For the text-containing cell, return its midpoint in (x, y) coordinate format. 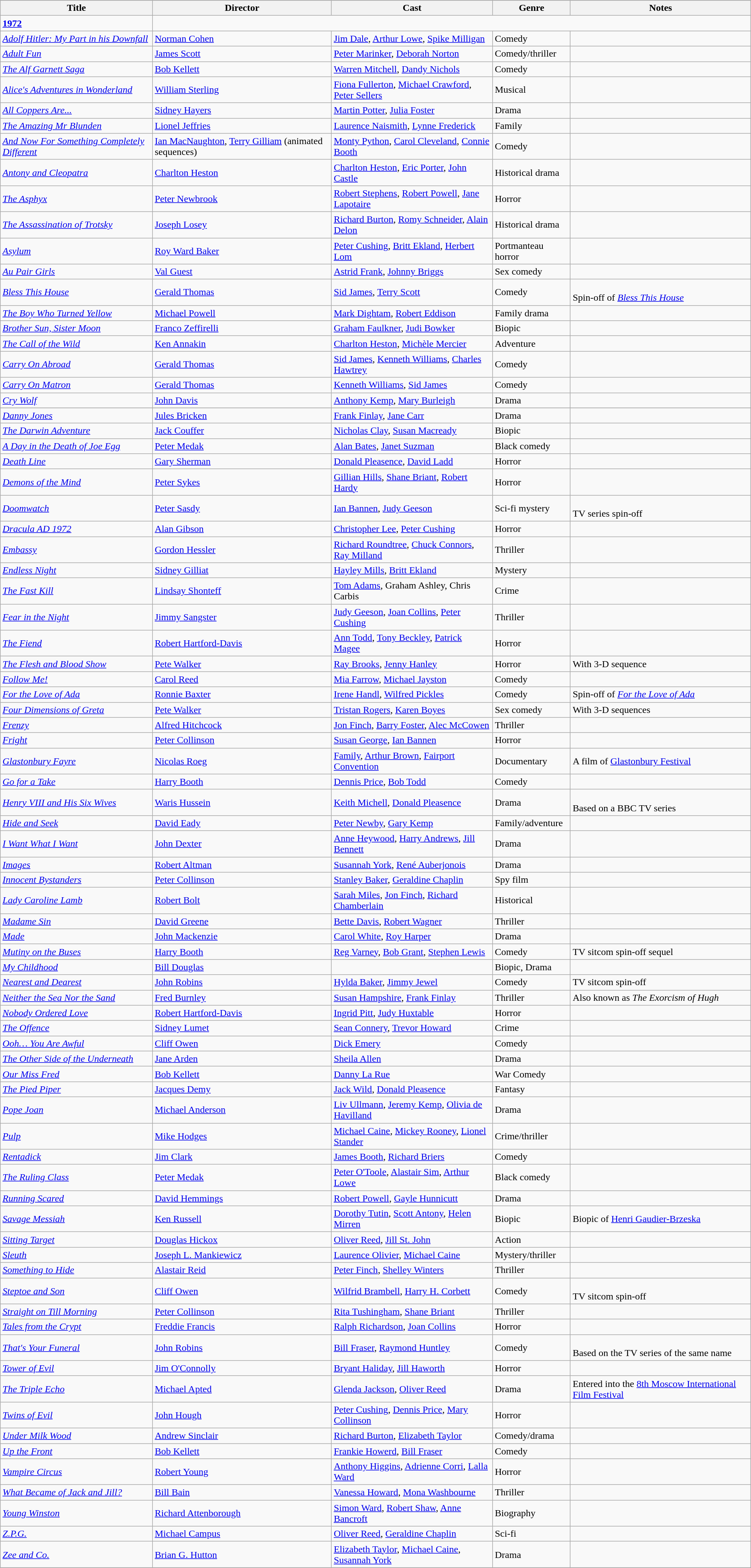
Innocent Bystanders (76, 880)
Laurence Naismith, Lynne Frederick (412, 126)
Robert Bolt (242, 901)
Richard Roundtree, Chuck Connors, Ray Milland (412, 549)
Peter Sykes (242, 482)
Cast (412, 8)
Comedy/drama (532, 1436)
Bill Douglas (242, 967)
Douglas Hickox (242, 1240)
Tristan Rogers, Karen Boyes (412, 710)
Val Guest (242, 272)
Mystery/thriller (532, 1255)
Charlton Heston (242, 173)
Sidney Lumet (242, 1028)
Irene Handl, Wilfred Pickles (412, 694)
Family/adventure (532, 823)
Martin Potter, Julia Foster (412, 110)
Biography (532, 1513)
TV series spin-off (660, 508)
Family drama (532, 313)
Ian Bannen, Judy Geeson (412, 508)
The Alf Garnett Saga (76, 69)
Richard Attenborough (242, 1513)
Bless This House (76, 292)
Danny La Rue (412, 1074)
Richard Burton, Elizabeth Taylor (412, 1436)
Fantasy (532, 1089)
And Now For Something Completely Different (76, 146)
Hylda Baker, Jimmy Jewel (412, 982)
Donald Pleasence, David Ladd (412, 461)
John Dexter (242, 844)
Steptoe and Son (76, 1291)
Based on a BBC TV series (660, 802)
Bill Fraser, Raymond Huntley (412, 1347)
Under Milk Wood (76, 1436)
Carol White, Roy Harper (412, 937)
Fred Burnley (242, 998)
John Davis (242, 400)
Go for a Take (76, 782)
Graham Faulkner, Judi Bowker (412, 328)
Peter Newby, Gary Kemp (412, 823)
Sheila Allen (412, 1059)
Elizabeth Taylor, Michael Caine, Susannah York (412, 1554)
Freddie Francis (242, 1327)
Charlton Heston, Eric Porter, John Castle (412, 173)
Genre (532, 8)
Danny Jones (76, 415)
Demons of the Mind (76, 482)
Nearest and Dearest (76, 982)
Spin-off of Bless This House (660, 292)
Biopic of Henri Gaudier-Brzeska (660, 1219)
William Sterling (242, 90)
That's Your Funeral (76, 1347)
Sidney Hayers (242, 110)
Michael Anderson (242, 1110)
Comedy/thriller (532, 54)
The Boy Who Turned Yellow (76, 313)
Ooh… You Are Awful (76, 1043)
Anne Heywood, Harry Andrews, Jill Bennett (412, 844)
A Day in the Death of Joe Egg (76, 446)
Richard Burton, Romy Schneider, Alain Delon (412, 225)
Biopic, Drama (532, 967)
1972 (76, 23)
Frenzy (76, 725)
Carry On Matron (76, 385)
Adventure (532, 344)
Running Scared (76, 1198)
Ralph Richardson, Joan Collins (412, 1327)
Michael Apted (242, 1389)
Jack Couffer (242, 431)
Sid James, Kenneth Williams, Charles Hawtrey (412, 365)
Tower of Evil (76, 1368)
The Asphyx (76, 198)
James Booth, Richard Briers (412, 1157)
Doomwatch (76, 508)
Young Winston (76, 1513)
Follow Me! (76, 679)
Anthony Kemp, Mary Burleigh (412, 400)
Portmanteau horror (532, 250)
Gordon Hessler (242, 549)
Mutiny on the Buses (76, 952)
Joseph L. Mankiewicz (242, 1255)
Jimmy Sangster (242, 617)
The Call of the Wild (76, 344)
Asylum (76, 250)
Andrew Sinclair (242, 1436)
Embassy (76, 549)
Charlton Heston, Michèle Mercier (412, 344)
A film of Glastonbury Festival (660, 761)
Joseph Losey (242, 225)
Fright (76, 740)
Title (76, 8)
Fear in the Night (76, 617)
The Darwin Adventure (76, 431)
Brian G. Hutton (242, 1554)
Jules Bricken (242, 415)
Spin-off of For the Love of Ada (660, 694)
For the Love of Ada (76, 694)
Franco Zeffirelli (242, 328)
Sidney Gilliat (242, 570)
Roy Ward Baker (242, 250)
Based on the TV series of the same name (660, 1347)
Documentary (532, 761)
With 3-D sequences (660, 710)
Jane Arden (242, 1059)
Ray Brooks, Jenny Hanley (412, 664)
Anthony Higgins, Adrienne Corri, Lalla Ward (412, 1472)
Norman Cohen (242, 39)
Four Dimensions of Greta (76, 710)
Mark Dightam, Robert Eddison (412, 313)
John Hough (242, 1415)
Sarah Miles, Jon Finch, Richard Chamberlain (412, 901)
Also known as The Exorcism of Hugh (660, 998)
Straight on Till Morning (76, 1311)
War Comedy (532, 1074)
The Offence (76, 1028)
Michael Campus (242, 1534)
Adult Fun (76, 54)
Kenneth Williams, Sid James (412, 385)
Alan Gibson (242, 529)
Warren Mitchell, Dandy Nichols (412, 69)
Liv Ullmann, Jeremy Kemp, Olivia de Havilland (412, 1110)
Spy film (532, 880)
Vampire Circus (76, 1472)
Dracula AD 1972 (76, 529)
Historical (532, 901)
Ronnie Baxter (242, 694)
Peter Newbrook (242, 198)
Jim Dale, Arthur Lowe, Spike Milligan (412, 39)
Dennis Price, Bob Todd (412, 782)
Action (532, 1240)
Family (532, 126)
Laurence Olivier, Michael Caine (412, 1255)
Sean Connery, Trevor Howard (412, 1028)
Peter O'Toole, Alastair Sim, Arthur Lowe (412, 1178)
Sleuth (76, 1255)
Up the Front (76, 1451)
Jim O'Connolly (242, 1368)
Ken Annakin (242, 344)
Entered into the 8th Moscow International Film Festival (660, 1389)
What Became of Jack and Jill? (76, 1493)
Mike Hodges (242, 1136)
The Flesh and Blood Show (76, 664)
Glenda Jackson, Oliver Reed (412, 1389)
With 3-D sequence (660, 664)
Z.P.G. (76, 1534)
Twins of Evil (76, 1415)
James Scott (242, 54)
Susan George, Ian Bannen (412, 740)
Robert Young (242, 1472)
Brother Sun, Sister Moon (76, 328)
John Mackenzie (242, 937)
Images (76, 864)
Tom Adams, Graham Ashley, Chris Carbis (412, 591)
Keith Michell, Donald Pleasence (412, 802)
Mystery (532, 570)
Glastonbury Fayre (76, 761)
Fiona Fullerton, Michael Crawford, Peter Sellers (412, 90)
Judy Geeson, Joan Collins, Peter Cushing (412, 617)
Something to Hide (76, 1270)
Made (76, 937)
Crime/thriller (532, 1136)
Ingrid Pitt, Judy Huxtable (412, 1013)
Director (242, 8)
David Greene (242, 921)
Frankie Howerd, Bill Fraser (412, 1451)
All Coppers Are... (76, 110)
The Fast Kill (76, 591)
Susannah York, René Auberjonois (412, 864)
Hide and Seek (76, 823)
Carry On Abroad (76, 365)
The Assassination of Trotsky (76, 225)
Ann Todd, Tony Beckley, Patrick Magee (412, 643)
Hayley Mills, Britt Ekland (412, 570)
Pope Joan (76, 1110)
My Childhood (76, 967)
The Pied Piper (76, 1089)
Cry Wolf (76, 400)
Bryant Haliday, Jill Haworth (412, 1368)
Alfred Hitchcock (242, 725)
Peter Sasdy (242, 508)
Oliver Reed, Jill St. John (412, 1240)
David Hemmings (242, 1198)
Jacques Demy (242, 1089)
The Triple Echo (76, 1389)
Jon Finch, Barry Foster, Alec McCowen (412, 725)
Tales from the Crypt (76, 1327)
David Eady (242, 823)
Neither the Sea Nor the Sand (76, 998)
Savage Messiah (76, 1219)
Nicholas Clay, Susan Macready (412, 431)
Lady Caroline Lamb (76, 901)
Sci-fi (532, 1534)
Sitting Target (76, 1240)
Carol Reed (242, 679)
Sid James, Terry Scott (412, 292)
Stanley Baker, Geraldine Chaplin (412, 880)
Lindsay Shonteff (242, 591)
Notes (660, 8)
Death Line (76, 461)
Gillian Hills, Shane Briant, Robert Hardy (412, 482)
Lionel Jeffries (242, 126)
The Amazing Mr Blunden (76, 126)
Zee and Co. (76, 1554)
The Other Side of the Underneath (76, 1059)
Au Pair Girls (76, 272)
I Want What I Want (76, 844)
Nobody Ordered Love (76, 1013)
Pulp (76, 1136)
Peter Finch, Shelley Winters (412, 1270)
Antony and Cleopatra (76, 173)
Henry VIII and His Six Wives (76, 802)
Astrid Frank, Johnny Briggs (412, 272)
Musical (532, 90)
Our Miss Fred (76, 1074)
Peter Marinker, Deborah Norton (412, 54)
Nicolas Roeg (242, 761)
Dick Emery (412, 1043)
Rita Tushingham, Shane Briant (412, 1311)
Jack Wild, Donald Pleasence (412, 1089)
Bill Bain (242, 1493)
The Fiend (76, 643)
Robert Powell, Gayle Hunnicutt (412, 1198)
Oliver Reed, Geraldine Chaplin (412, 1534)
Alastair Reid (242, 1270)
Madame Sin (76, 921)
Monty Python, Carol Cleveland, Connie Booth (412, 146)
Adolf Hitler: My Part in his Downfall (76, 39)
Vanessa Howard, Mona Washbourne (412, 1493)
Dorothy Tutin, Scott Antony, Helen Mirren (412, 1219)
Susan Hampshire, Frank Finlay (412, 998)
TV sitcom spin-off sequel (660, 952)
Gary Sherman (242, 461)
Ian MacNaughton, Terry Gilliam (animated sequences) (242, 146)
Peter Cushing, Dennis Price, Mary Collinson (412, 1415)
Reg Varney, Bob Grant, Stephen Lewis (412, 952)
Michael Powell (242, 313)
Alan Bates, Janet Suzman (412, 446)
Jim Clark (242, 1157)
Mia Farrow, Michael Jayston (412, 679)
Endless Night (76, 570)
Christopher Lee, Peter Cushing (412, 529)
Ken Russell (242, 1219)
Simon Ward, Robert Shaw, Anne Bancroft (412, 1513)
Family, Arthur Brown, Fairport Convention (412, 761)
Michael Caine, Mickey Rooney, Lionel Stander (412, 1136)
Bette Davis, Robert Wagner (412, 921)
Robert Stephens, Robert Powell, Jane Lapotaire (412, 198)
The Ruling Class (76, 1178)
Frank Finlay, Jane Carr (412, 415)
Sci-fi mystery (532, 508)
Waris Hussein (242, 802)
Alice's Adventures in Wonderland (76, 90)
Peter Cushing, Britt Ekland, Herbert Lom (412, 250)
Rentadick (76, 1157)
Robert Altman (242, 864)
Wilfrid Brambell, Harry H. Corbett (412, 1291)
